Output the (x, y) coordinate of the center of the cell containing the given text.  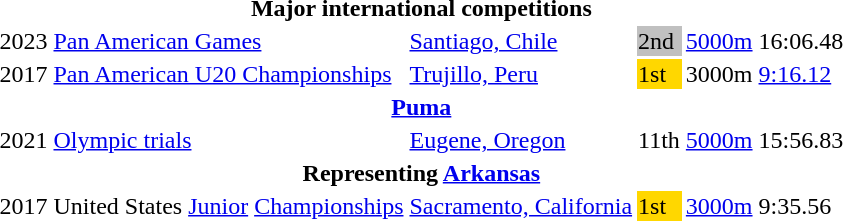
Olympic trials (228, 140)
Eugene, Oregon (521, 140)
11th (660, 140)
2nd (660, 41)
Santiago, Chile (521, 41)
Sacramento, California (521, 206)
United States Junior Championships (228, 206)
Pan American Games (228, 41)
Pan American U20 Championships (228, 74)
Trujillo, Peru (521, 74)
